Capture the cell that displays the provided text and extract its (X, Y) central coordinate. 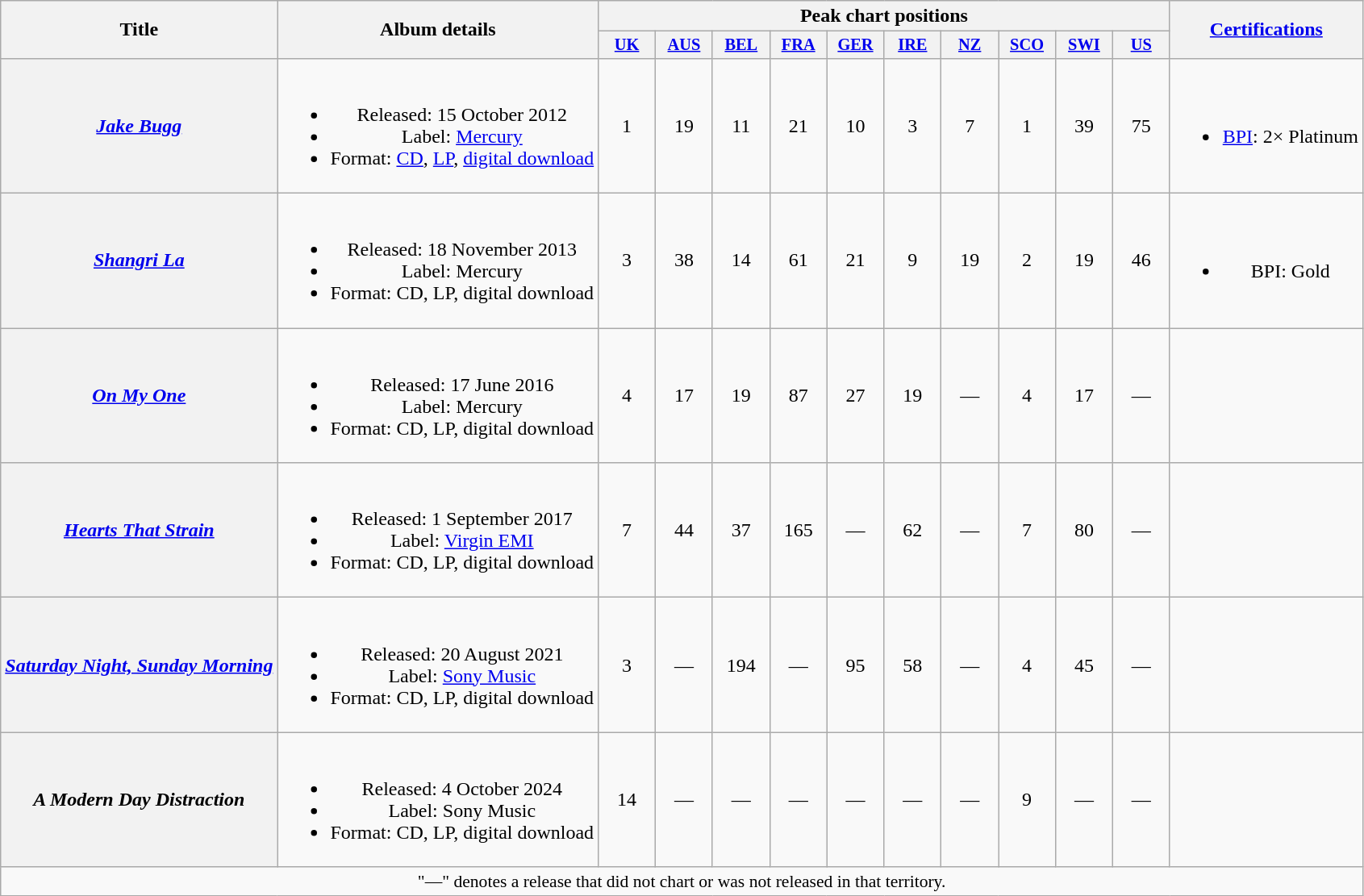
US (1141, 45)
NZ (970, 45)
SWI (1084, 45)
AUS (684, 45)
38 (684, 261)
Released: 4 October 2024Label: Sony MusicFormat: CD, LP, digital download (438, 800)
2 (1028, 261)
46 (1141, 261)
Jake Bugg (139, 126)
Released: 1 September 2017Label: Virgin EMIFormat: CD, LP, digital download (438, 531)
FRA (799, 45)
BEL (740, 45)
UK (628, 45)
Shangri La (139, 261)
SCO (1028, 45)
45 (1084, 665)
BPI: Gold (1266, 261)
On My One (139, 395)
87 (799, 395)
Album details (438, 30)
39 (1084, 126)
95 (855, 665)
Hearts That Strain (139, 531)
165 (799, 531)
44 (684, 531)
Peak chart positions (884, 16)
10 (855, 126)
58 (913, 665)
11 (740, 126)
194 (740, 665)
Certifications (1266, 30)
Title (139, 30)
62 (913, 531)
37 (740, 531)
Released: 17 June 2016Label: MercuryFormat: CD, LP, digital download (438, 395)
Released: 20 August 2021Label: Sony MusicFormat: CD, LP, digital download (438, 665)
75 (1141, 126)
Saturday Night, Sunday Morning (139, 665)
27 (855, 395)
Released: 18 November 2013Label: MercuryFormat: CD, LP, digital download (438, 261)
IRE (913, 45)
BPI: 2× Platinum (1266, 126)
GER (855, 45)
61 (799, 261)
80 (1084, 531)
A Modern Day Distraction (139, 800)
Released: 15 October 2012Label: MercuryFormat: CD, LP, digital download (438, 126)
"—" denotes a release that did not chart or was not released in that territory. (682, 881)
